Output the (X, Y) coordinate of the center of the cell containing the given text.  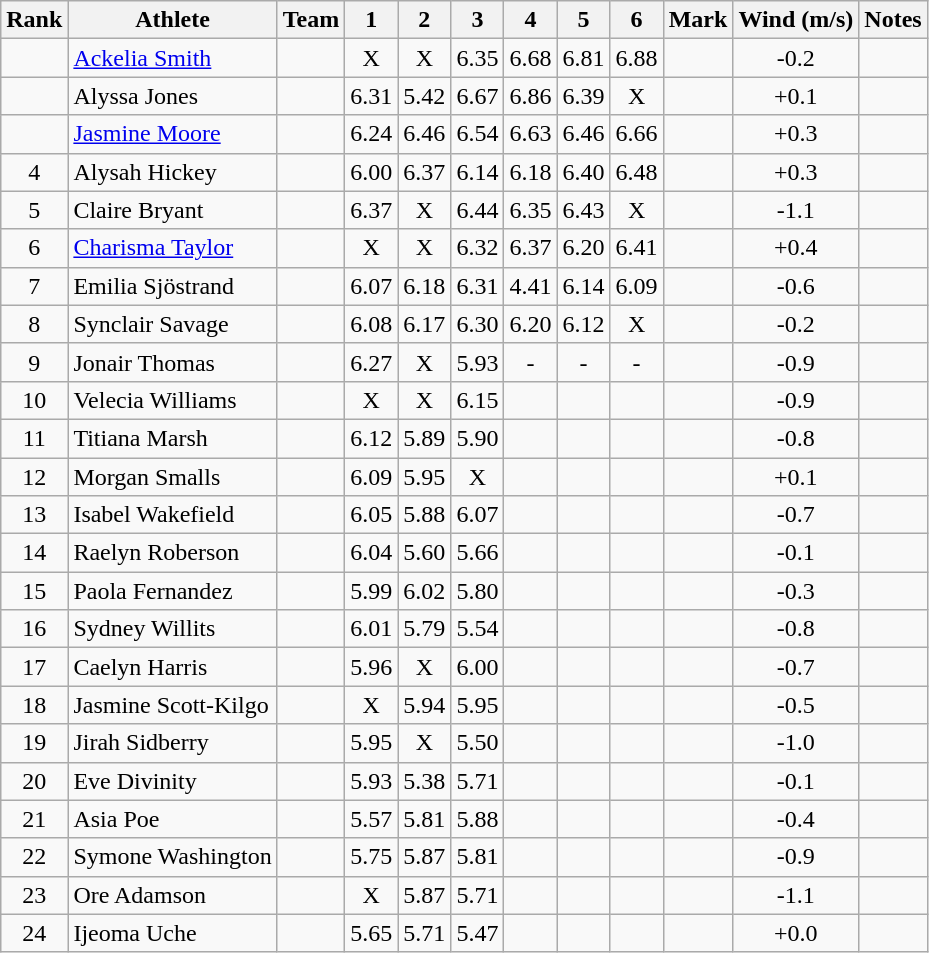
6.40 (584, 172)
22 (34, 857)
5.54 (478, 629)
Wind (m/s) (796, 20)
6.66 (636, 134)
Eve Divinity (172, 781)
5.75 (372, 857)
1 (372, 20)
8 (34, 324)
-0.4 (796, 819)
Sydney Willits (172, 629)
6.41 (636, 248)
10 (34, 400)
23 (34, 895)
6.39 (584, 96)
6.88 (636, 58)
Jonair Thomas (172, 362)
Charisma Taylor (172, 248)
Velecia Williams (172, 400)
Caelyn Harris (172, 667)
5.80 (478, 591)
Ijeoma Uche (172, 933)
-0.3 (796, 591)
6.05 (372, 515)
Ore Adamson (172, 895)
Ackelia Smith (172, 58)
Alyssa Jones (172, 96)
6.48 (636, 172)
Claire Bryant (172, 210)
6.32 (478, 248)
Rank (34, 20)
5.42 (424, 96)
6.17 (424, 324)
6.81 (584, 58)
6.24 (372, 134)
3 (478, 20)
5.66 (478, 553)
+0.4 (796, 248)
Symone Washington (172, 857)
Paola Fernandez (172, 591)
16 (34, 629)
20 (34, 781)
Titiana Marsh (172, 438)
5.57 (372, 819)
6.63 (530, 134)
15 (34, 591)
5.38 (424, 781)
Morgan Smalls (172, 477)
Emilia Sjöstrand (172, 286)
Jasmine Scott-Kilgo (172, 705)
Mark (698, 20)
6.02 (424, 591)
5.60 (424, 553)
5.99 (372, 591)
Athlete (172, 20)
6.30 (478, 324)
24 (34, 933)
6.04 (372, 553)
5.94 (424, 705)
11 (34, 438)
2 (424, 20)
6.54 (478, 134)
9 (34, 362)
6.68 (530, 58)
21 (34, 819)
+0.0 (796, 933)
6.08 (372, 324)
5.65 (372, 933)
Team (311, 20)
6.67 (478, 96)
Jirah Sidberry (172, 743)
5.79 (424, 629)
5.89 (424, 438)
Asia Poe (172, 819)
Jasmine Moore (172, 134)
Synclair Savage (172, 324)
13 (34, 515)
5.90 (478, 438)
6.27 (372, 362)
5.96 (372, 667)
6.43 (584, 210)
6.15 (478, 400)
6.44 (478, 210)
-0.5 (796, 705)
5.47 (478, 933)
Alysah Hickey (172, 172)
-0.6 (796, 286)
7 (34, 286)
17 (34, 667)
5.50 (478, 743)
Notes (893, 20)
19 (34, 743)
12 (34, 477)
Raelyn Roberson (172, 553)
4.41 (530, 286)
6.01 (372, 629)
Isabel Wakefield (172, 515)
6.86 (530, 96)
-1.0 (796, 743)
18 (34, 705)
14 (34, 553)
